Return [X, Y] of the center of cell containing provided text 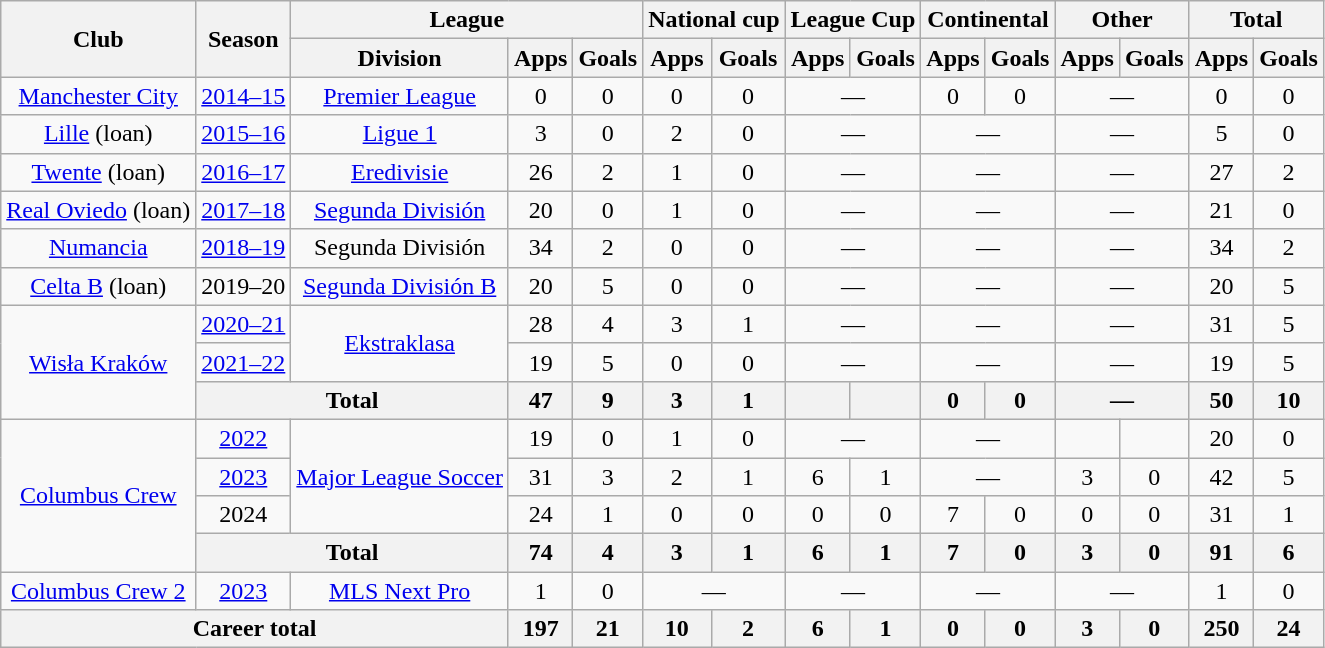
9 [608, 400]
42 [1221, 477]
MLS Next Pro [400, 591]
2015–16 [244, 134]
2021–22 [244, 362]
2020–21 [244, 324]
Season [244, 39]
Manchester City [98, 96]
2016–17 [244, 172]
2017–18 [244, 210]
Celta B (loan) [98, 286]
Segunda División B [400, 286]
League Cup [853, 20]
2014–15 [244, 96]
Ligue 1 [400, 134]
Major League Soccer [400, 476]
Real Oviedo (loan) [98, 210]
26 [540, 172]
Continental [988, 20]
27 [1221, 172]
Career total [255, 629]
91 [1221, 553]
2019–20 [244, 286]
Columbus Crew [98, 495]
Ekstraklasa [400, 343]
2018–19 [244, 248]
28 [540, 324]
Numancia [98, 248]
47 [540, 400]
2022 [244, 438]
Twente (loan) [98, 172]
National cup [714, 20]
League [467, 20]
Columbus Crew 2 [98, 591]
250 [1221, 629]
Club [98, 39]
Wisła Kraków [98, 362]
Premier League [400, 96]
2024 [244, 515]
Division [400, 58]
197 [540, 629]
74 [540, 553]
50 [1221, 400]
Lille (loan) [98, 134]
Other [1122, 20]
Eredivisie [400, 172]
